For the text-containing cell, return its midpoint in (X, Y) coordinate format. 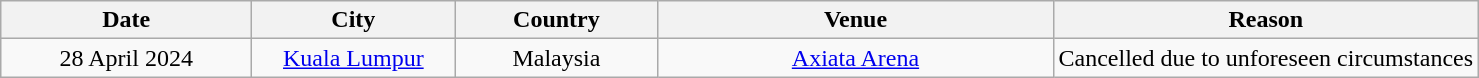
Kuala Lumpur (354, 58)
Malaysia (556, 58)
28 April 2024 (126, 58)
Reason (1266, 20)
Axiata Arena (856, 58)
City (354, 20)
Venue (856, 20)
Date (126, 20)
Cancelled due to unforeseen circumstances (1266, 58)
Country (556, 20)
